Output the (X, Y) coordinate of the center of the cell containing the given text.  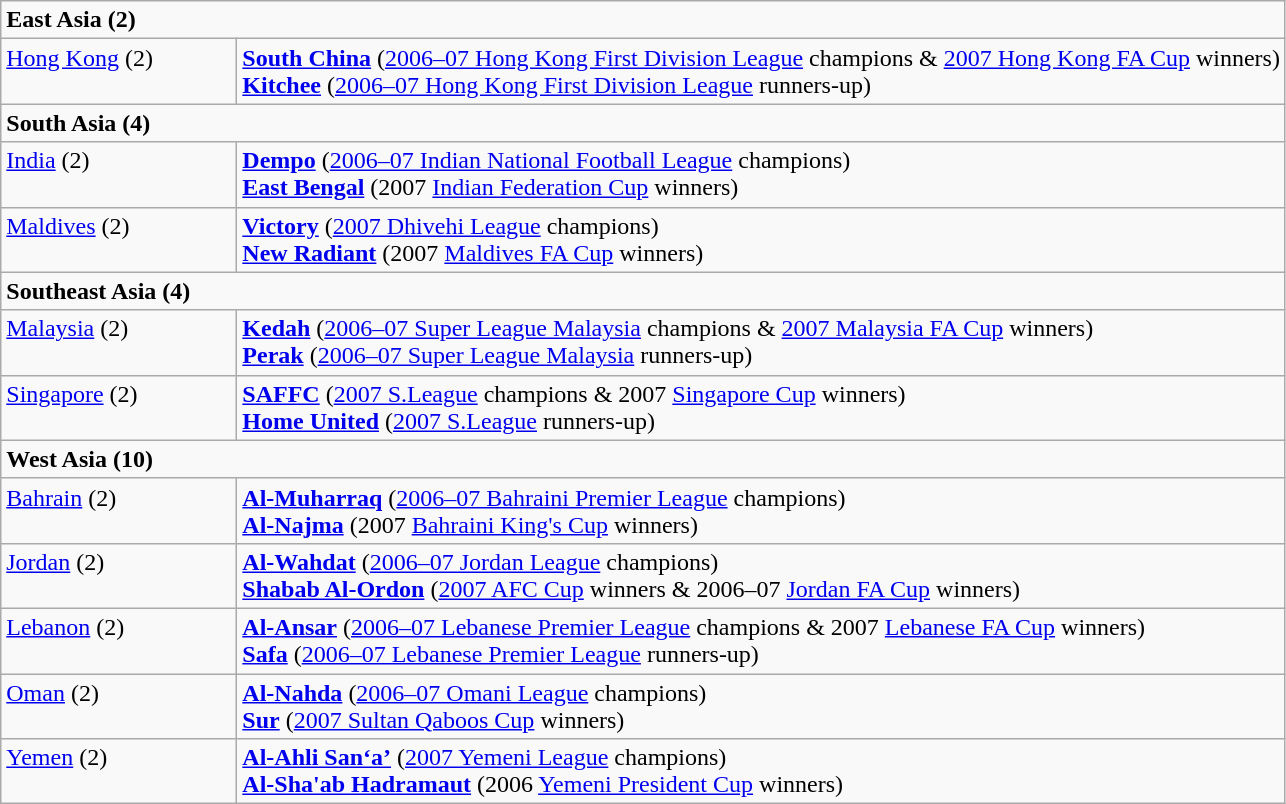
Al-Nahda (2006–07 Omani League champions)Sur (2007 Sultan Qaboos Cup winners) (762, 706)
India (2) (119, 174)
Oman (2) (119, 706)
Al-Ansar (2006–07 Lebanese Premier League champions & 2007 Lebanese FA Cup winners)Safa (2006–07 Lebanese Premier League runners-up) (762, 640)
South Asia (4) (644, 123)
West Asia (10) (644, 459)
Bahrain (2) (119, 510)
Dempo (2006–07 Indian National Football League champions)East Bengal (2007 Indian Federation Cup winners) (762, 174)
Al-Ahli San‘a’ (2007 Yemeni League champions)Al-Sha'ab Hadramaut (2006 Yemeni President Cup winners) (762, 772)
Kedah (2006–07 Super League Malaysia champions & 2007 Malaysia FA Cup winners)Perak (2006–07 Super League Malaysia runners-up) (762, 342)
Al-Wahdat (2006–07 Jordan League champions)Shabab Al-Ordon (2007 AFC Cup winners & 2006–07 Jordan FA Cup winners) (762, 576)
Jordan (2) (119, 576)
Southeast Asia (4) (644, 291)
East Asia (2) (644, 20)
Malaysia (2) (119, 342)
Maldives (2) (119, 240)
Singapore (2) (119, 408)
Victory (2007 Dhivehi League champions)New Radiant (2007 Maldives FA Cup winners) (762, 240)
Yemen (2) (119, 772)
Al-Muharraq (2006–07 Bahraini Premier League champions)Al-Najma (2007 Bahraini King's Cup winners) (762, 510)
SAFFC (2007 S.League champions & 2007 Singapore Cup winners)Home United (2007 S.League runners-up) (762, 408)
Hong Kong (2) (119, 72)
Lebanon (2) (119, 640)
